Extract the [X, Y] coordinate from the center of the cell holding the provided text.  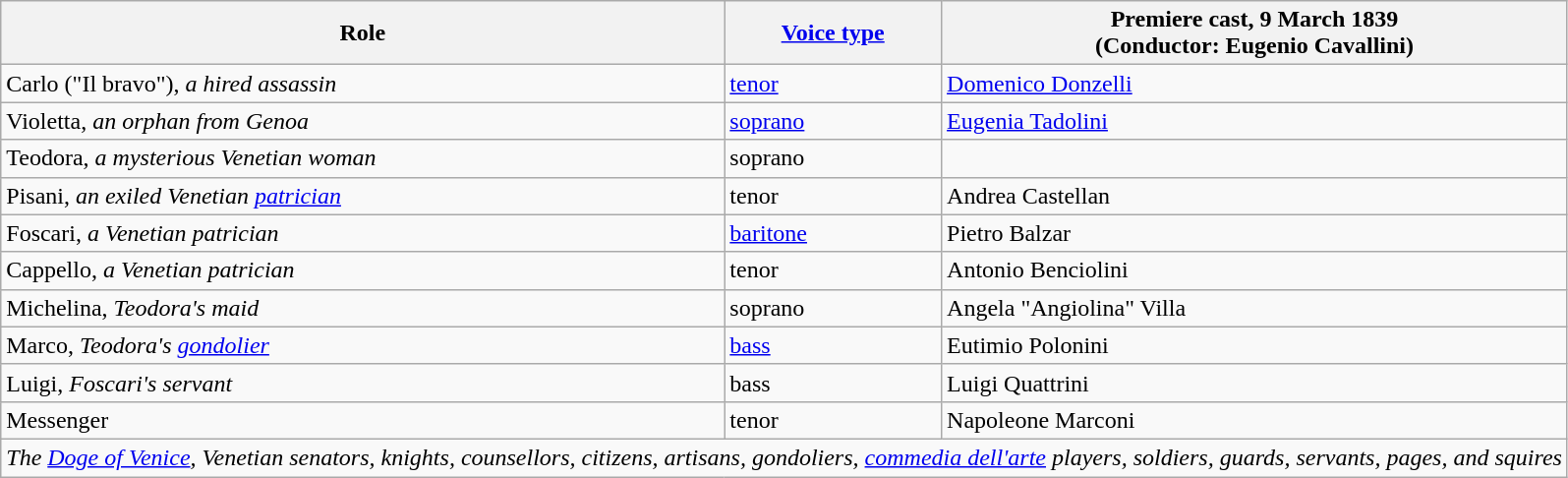
Messenger [363, 420]
Napoleone Marconi [1254, 420]
Teodora, a mysterious Venetian woman [363, 158]
Pietro Balzar [1254, 233]
Voice type [834, 33]
Michelina, Teodora's maid [363, 308]
Foscari, a Venetian patrician [363, 233]
Domenico Donzelli [1254, 84]
baritone [834, 233]
Violetta, an orphan from Genoa [363, 121]
Andrea Castellan [1254, 196]
Antonio Benciolini [1254, 270]
Cappello, a Venetian patrician [363, 270]
Angela "Angiolina" Villa [1254, 308]
Eugenia Tadolini [1254, 121]
Carlo ("Il bravo"), a hired assassin [363, 84]
Marco, Teodora's gondolier [363, 345]
Role [363, 33]
Eutimio Polonini [1254, 345]
Luigi, Foscari's servant [363, 383]
Luigi Quattrini [1254, 383]
Premiere cast, 9 March 1839(Conductor: Eugenio Cavallini) [1254, 33]
Pisani, an exiled Venetian patrician [363, 196]
